For the text-containing cell, return its midpoint in (X, Y) coordinate format. 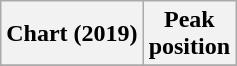
Chart (2019) (72, 34)
Peakposition (189, 34)
